Capture the cell that displays the provided text and extract its [x, y] central coordinate. 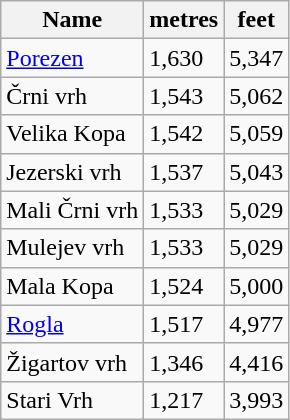
4,977 [256, 324]
3,993 [256, 400]
Porezen [72, 58]
1,537 [184, 172]
Mali Črni vrh [72, 210]
4,416 [256, 362]
5,043 [256, 172]
5,059 [256, 134]
1,630 [184, 58]
Črni vrh [72, 96]
1,517 [184, 324]
1,543 [184, 96]
feet [256, 20]
Jezerski vrh [72, 172]
Name [72, 20]
Žigartov vrh [72, 362]
5,000 [256, 286]
5,347 [256, 58]
1,524 [184, 286]
Rogla [72, 324]
1,217 [184, 400]
1,346 [184, 362]
1,542 [184, 134]
Mala Kopa [72, 286]
Mulejev vrh [72, 248]
Stari Vrh [72, 400]
metres [184, 20]
5,062 [256, 96]
Velika Kopa [72, 134]
